Identify which cell holds the provided text, then report its (x, y) central coordinate. 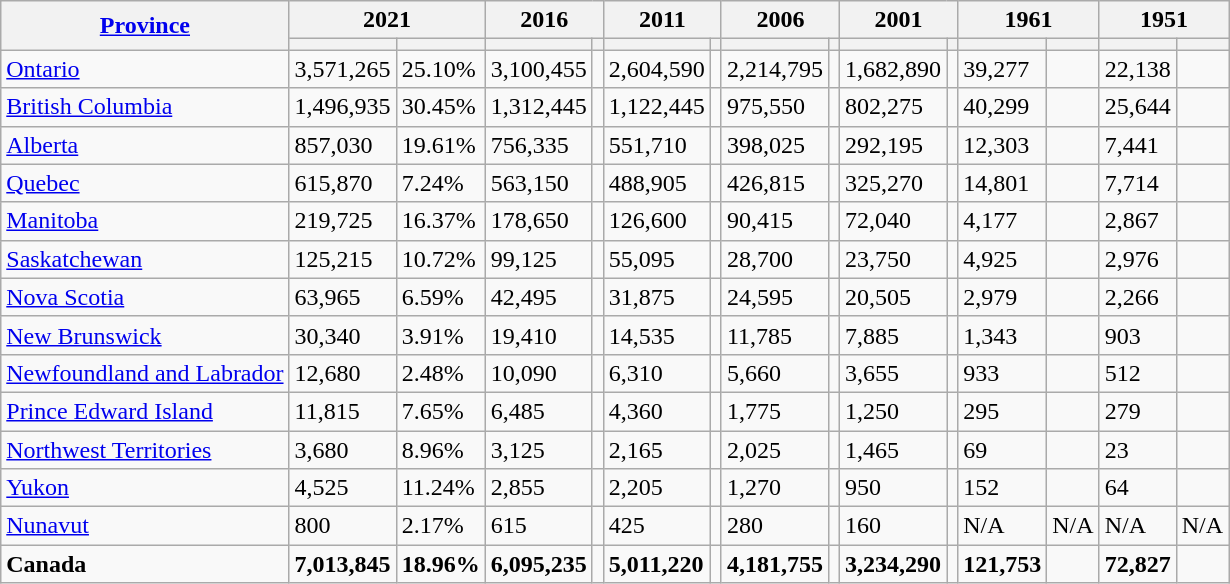
Nova Scotia (145, 297)
1,122,445 (656, 107)
2011 (662, 20)
63,965 (342, 297)
72,040 (894, 221)
1,250 (894, 411)
39,277 (1002, 69)
1961 (1028, 20)
7.65% (440, 411)
1,343 (1002, 335)
3,680 (342, 449)
14,801 (1002, 183)
Canada (145, 564)
Northwest Territories (145, 449)
12,680 (342, 373)
6,095,235 (538, 564)
Yukon (145, 488)
2001 (899, 20)
Province (145, 26)
1,312,445 (538, 107)
325,270 (894, 183)
2,214,795 (774, 69)
2.17% (440, 526)
563,150 (538, 183)
1,775 (774, 411)
4,925 (1002, 259)
11.24% (440, 488)
426,815 (774, 183)
2,855 (538, 488)
6,310 (656, 373)
28,700 (774, 259)
New Brunswick (145, 335)
3,100,455 (538, 69)
7,885 (894, 335)
1,682,890 (894, 69)
2006 (780, 20)
24,595 (774, 297)
8.96% (440, 449)
20,505 (894, 297)
2.48% (440, 373)
295 (1002, 411)
125,215 (342, 259)
6,485 (538, 411)
279 (1138, 411)
Nunavut (145, 526)
615 (538, 526)
398,025 (774, 145)
7,013,845 (342, 564)
3,655 (894, 373)
152 (1002, 488)
4,181,755 (774, 564)
Quebec (145, 183)
25.10% (440, 69)
551,710 (656, 145)
7,441 (1138, 145)
903 (1138, 335)
18.96% (440, 564)
802,275 (894, 107)
3,234,290 (894, 564)
121,753 (1002, 564)
Saskatchewan (145, 259)
25,644 (1138, 107)
3.91% (440, 335)
178,650 (538, 221)
280 (774, 526)
512 (1138, 373)
69 (1002, 449)
22,138 (1138, 69)
2,266 (1138, 297)
2,165 (656, 449)
11,815 (342, 411)
14,535 (656, 335)
2021 (387, 20)
99,125 (538, 259)
72,827 (1138, 564)
3,125 (538, 449)
425 (656, 526)
4,177 (1002, 221)
19.61% (440, 145)
55,095 (656, 259)
19,410 (538, 335)
5,011,220 (656, 564)
12,303 (1002, 145)
10.72% (440, 259)
Manitoba (145, 221)
950 (894, 488)
Alberta (145, 145)
11,785 (774, 335)
2,604,590 (656, 69)
292,195 (894, 145)
42,495 (538, 297)
933 (1002, 373)
64 (1138, 488)
3,571,265 (342, 69)
1951 (1164, 20)
Prince Edward Island (145, 411)
5,660 (774, 373)
2,976 (1138, 259)
2,979 (1002, 297)
30,340 (342, 335)
2,025 (774, 449)
219,725 (342, 221)
7,714 (1138, 183)
4,360 (656, 411)
857,030 (342, 145)
30.45% (440, 107)
7.24% (440, 183)
31,875 (656, 297)
2,205 (656, 488)
23,750 (894, 259)
126,600 (656, 221)
6.59% (440, 297)
4,525 (342, 488)
488,905 (656, 183)
2016 (544, 20)
975,550 (774, 107)
756,335 (538, 145)
615,870 (342, 183)
Newfoundland and Labrador (145, 373)
16.37% (440, 221)
40,299 (1002, 107)
160 (894, 526)
1,496,935 (342, 107)
1,465 (894, 449)
Ontario (145, 69)
British Columbia (145, 107)
800 (342, 526)
1,270 (774, 488)
10,090 (538, 373)
23 (1138, 449)
2,867 (1138, 221)
90,415 (774, 221)
